Detect which cell encompasses the target text, then output its (x, y) center coordinate. 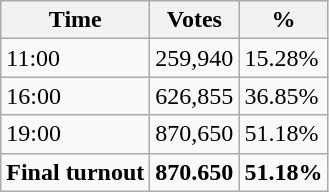
15.28% (284, 58)
626,855 (194, 96)
870,650 (194, 134)
Final turnout (76, 172)
16:00 (76, 96)
259,940 (194, 58)
19:00 (76, 134)
870.650 (194, 172)
Votes (194, 20)
% (284, 20)
36.85% (284, 96)
11:00 (76, 58)
Time (76, 20)
